Identify which cell holds the provided text, then report its (x, y) central coordinate. 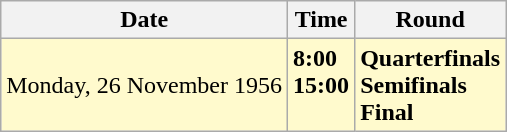
8:0015:00 (322, 85)
Time (322, 20)
QuarterfinalsSemifinalsFinal (430, 85)
Round (430, 20)
Monday, 26 November 1956 (144, 85)
Date (144, 20)
